Locate the cell with the specified text and output its [X, Y] center coordinate. 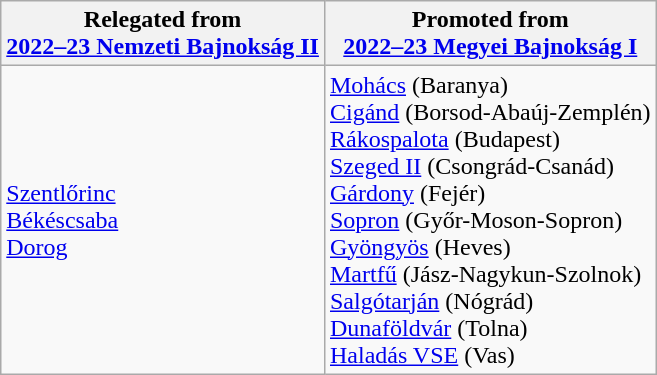
Promoted from2022–23 Megyei Bajnokság I [490, 34]
Szentlőrinc Békéscsaba Dorog [163, 220]
Relegated from2022–23 Nemzeti Bajnokság II [163, 34]
